Find where the given text appears and provide that cell's center as (X, Y) coordinate. 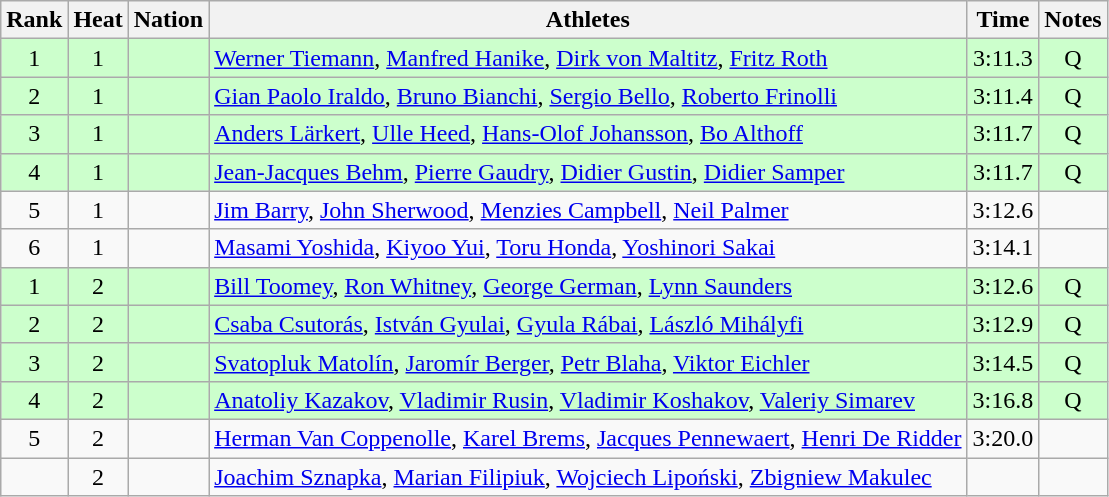
3:16.8 (1003, 400)
Herman Van Coppenolle, Karel Brems, Jacques Pennewaert, Henri De Ridder (588, 438)
Gian Paolo Iraldo, Bruno Bianchi, Sergio Bello, Roberto Frinolli (588, 96)
Svatopluk Matolín, Jaromír Berger, Petr Blaha, Viktor Eichler (588, 362)
Joachim Sznapka, Marian Filipiuk, Wojciech Lipoński, Zbigniew Makulec (588, 477)
Notes (1073, 20)
3:12.9 (1003, 324)
Csaba Csutorás, István Gyulai, Gyula Rábai, László Mihályfi (588, 324)
Time (1003, 20)
3:14.5 (1003, 362)
Bill Toomey, Ron Whitney, George German, Lynn Saunders (588, 286)
Athletes (588, 20)
Anatoliy Kazakov, Vladimir Rusin, Vladimir Koshakov, Valeriy Simarev (588, 400)
3:11.3 (1003, 58)
Jim Barry, John Sherwood, Menzies Campbell, Neil Palmer (588, 210)
Anders Lärkert, Ulle Heed, Hans-Olof Johansson, Bo Althoff (588, 134)
Rank (34, 20)
Nation (168, 20)
Heat (98, 20)
Jean-Jacques Behm, Pierre Gaudry, Didier Gustin, Didier Samper (588, 172)
6 (34, 248)
3:20.0 (1003, 438)
3:14.1 (1003, 248)
Masami Yoshida, Kiyoo Yui, Toru Honda, Yoshinori Sakai (588, 248)
3:11.4 (1003, 96)
Werner Tiemann, Manfred Hanike, Dirk von Maltitz, Fritz Roth (588, 58)
